Output the [X, Y] coordinate of the center of the cell containing the given text.  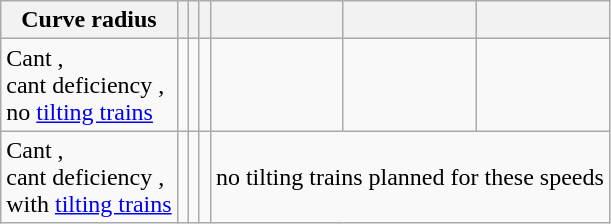
Curve radius [89, 20]
Cant ,cant deficiency ,with tilting trains [89, 177]
no tilting trains planned for these speeds [410, 177]
Cant ,cant deficiency ,no tilting trains [89, 85]
